Pinpoint the cell where the given text exists, returning its (X, Y) midpoint coordinate. 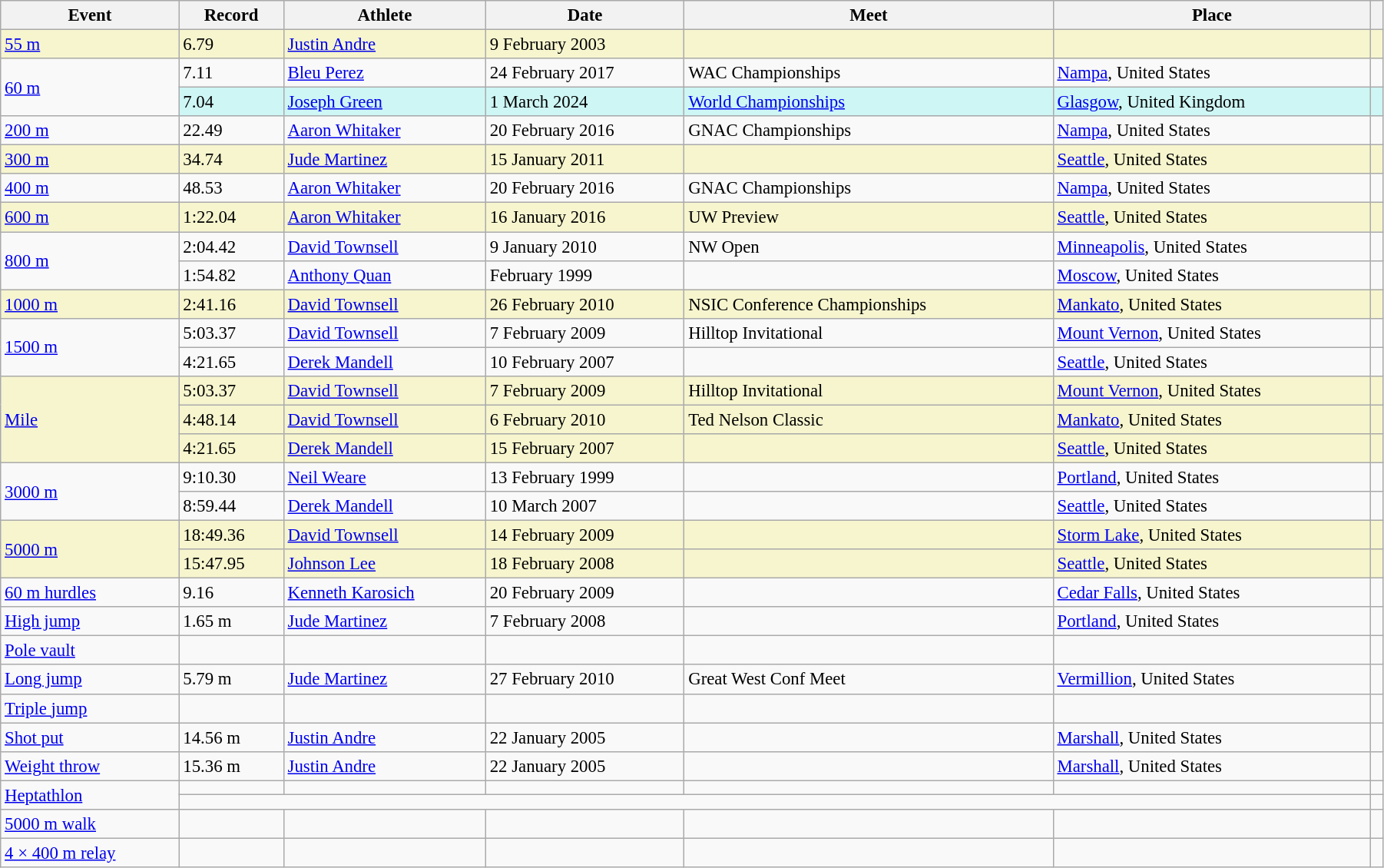
400 m (90, 188)
Event (90, 15)
34.74 (231, 160)
Kenneth Karosich (384, 593)
Place (1212, 15)
6.79 (231, 45)
200 m (90, 131)
6 February 2010 (584, 419)
7 February 2008 (584, 621)
2:41.16 (231, 304)
1000 m (90, 304)
NW Open (869, 247)
Triple jump (90, 708)
4 × 400 m relay (90, 853)
Storm Lake, United States (1212, 535)
9 February 2003 (584, 45)
48.53 (231, 188)
Record (231, 15)
15.36 m (231, 766)
3000 m (90, 492)
13 February 1999 (584, 477)
55 m (90, 45)
Bleu Perez (384, 73)
1500 m (90, 347)
14.56 m (231, 737)
High jump (90, 621)
26 February 2010 (584, 304)
Athlete (384, 15)
Vermillion, United States (1212, 680)
9 January 2010 (584, 247)
Neil Weare (384, 477)
15:47.95 (231, 564)
15 February 2007 (584, 449)
Cedar Falls, United States (1212, 593)
Moscow, United States (1212, 275)
Johnson Lee (384, 564)
5000 m walk (90, 824)
WAC Championships (869, 73)
February 1999 (584, 275)
4:48.14 (231, 419)
15 January 2011 (584, 160)
2:04.42 (231, 247)
24 February 2017 (584, 73)
9.16 (231, 593)
1.65 m (231, 621)
Heptathlon (90, 795)
World Championships (869, 102)
10 March 2007 (584, 506)
1 March 2024 (584, 102)
Pole vault (90, 651)
10 February 2007 (584, 362)
14 February 2009 (584, 535)
Long jump (90, 680)
60 m hurdles (90, 593)
22.49 (231, 131)
600 m (90, 217)
5.79 m (231, 680)
60 m (90, 88)
9:10.30 (231, 477)
Anthony Quan (384, 275)
8:59.44 (231, 506)
Minneapolis, United States (1212, 247)
18:49.36 (231, 535)
Glasgow, United Kingdom (1212, 102)
7.11 (231, 73)
18 February 2008 (584, 564)
Joseph Green (384, 102)
Date (584, 15)
UW Preview (869, 217)
20 February 2009 (584, 593)
Great West Conf Meet (869, 680)
Meet (869, 15)
1:22.04 (231, 217)
Ted Nelson Classic (869, 419)
Shot put (90, 737)
5000 m (90, 550)
1:54.82 (231, 275)
Mile (90, 419)
300 m (90, 160)
27 February 2010 (584, 680)
16 January 2016 (584, 217)
NSIC Conference Championships (869, 304)
7.04 (231, 102)
800 m (90, 261)
Weight throw (90, 766)
